Find where the given text appears and provide that cell's center as (x, y) coordinate. 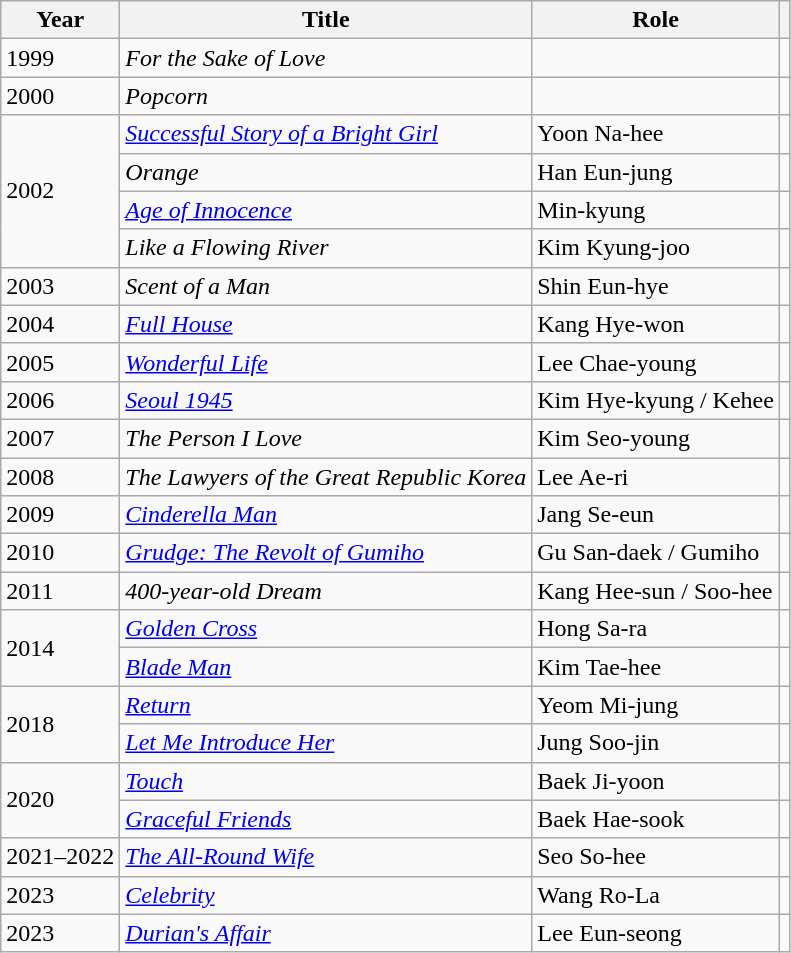
Seoul 1945 (326, 400)
Kim Seo-young (656, 438)
Touch (326, 781)
Shin Eun-hye (656, 286)
Jang Se-eun (656, 515)
2003 (60, 286)
Kim Tae-hee (656, 667)
Baek Ji-yoon (656, 781)
Kim Hye-kyung / Kehee (656, 400)
2007 (60, 438)
Gu San-daek / Gumiho (656, 553)
Role (656, 20)
Title (326, 20)
2000 (60, 96)
Yoon Na-hee (656, 134)
Return (326, 705)
2010 (60, 553)
Wang Ro-La (656, 895)
Scent of a Man (326, 286)
Let Me Introduce Her (326, 743)
Like a Flowing River (326, 248)
Full House (326, 324)
2018 (60, 724)
Grudge: The Revolt of Gumiho (326, 553)
Hong Sa-ra (656, 629)
Kang Hye-won (656, 324)
2002 (60, 191)
Graceful Friends (326, 819)
2006 (60, 400)
Cinderella Man (326, 515)
2011 (60, 591)
The All-Round Wife (326, 857)
Wonderful Life (326, 362)
Seo So-hee (656, 857)
Lee Eun-seong (656, 933)
2008 (60, 477)
Age of Innocence (326, 210)
Blade Man (326, 667)
Han Eun-jung (656, 172)
Year (60, 20)
1999 (60, 58)
2020 (60, 800)
2021–2022 (60, 857)
Jung Soo-jin (656, 743)
Kim Kyung-joo (656, 248)
The Person I Love (326, 438)
For the Sake of Love (326, 58)
2009 (60, 515)
400-year-old Dream (326, 591)
Celebrity (326, 895)
Durian's Affair (326, 933)
Kang Hee-sun / Soo-hee (656, 591)
Lee Ae-ri (656, 477)
2005 (60, 362)
Lee Chae-young (656, 362)
Successful Story of a Bright Girl (326, 134)
2004 (60, 324)
Baek Hae-sook (656, 819)
Orange (326, 172)
2014 (60, 648)
Golden Cross (326, 629)
Yeom Mi-jung (656, 705)
The Lawyers of the Great Republic Korea (326, 477)
Min-kyung (656, 210)
Popcorn (326, 96)
